Find where the given text appears and provide that cell's center as (X, Y) coordinate. 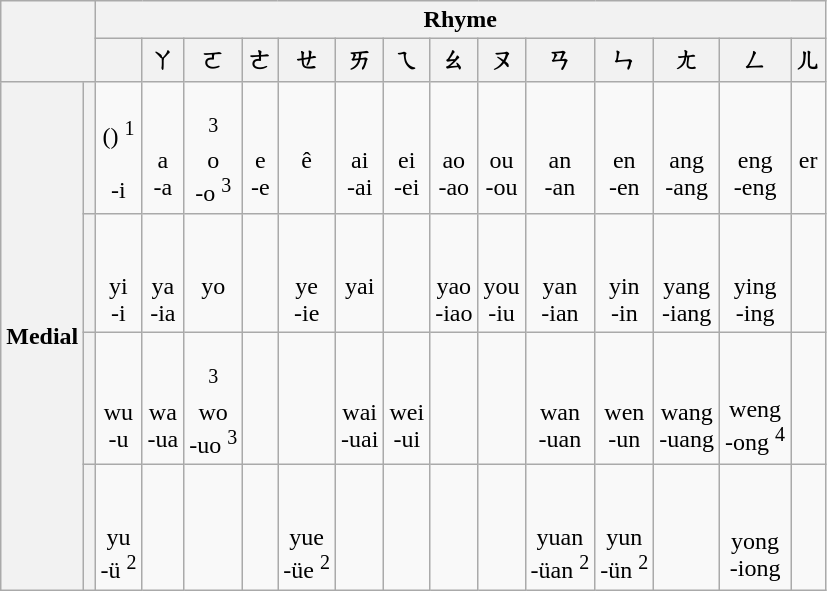
yue-üe 2 (307, 528)
yan-ian (560, 272)
wang-uang (687, 398)
ya-ia (163, 272)
wu-u (118, 398)
ㄦ (808, 60)
wei-ui (407, 398)
wen-un (624, 398)
ㄥ (756, 60)
3o-o 3 (214, 147)
yin-in (624, 272)
ㄜ (260, 60)
Medial (42, 336)
ㄛ (214, 60)
yai (360, 272)
ye-ie (307, 272)
ㄤ (687, 60)
wan-uan (560, 398)
you-iu (502, 272)
eng-eng (756, 147)
yao-iao (454, 272)
wa-ua (163, 398)
e-e (260, 147)
ㄡ (502, 60)
en-en (624, 147)
yun-ün 2 (624, 528)
ang-ang (687, 147)
yuan-üan 2 (560, 528)
3wo-uo 3 (214, 398)
ying-ing (756, 272)
ㄟ (407, 60)
yang-iang (687, 272)
er (808, 147)
ou-ou (502, 147)
ㄣ (624, 60)
wai-uai (360, 398)
() 1-i (118, 147)
a-a (163, 147)
Rhyme (460, 20)
ㄠ (454, 60)
ㄞ (360, 60)
ㄝ (307, 60)
ai-ai (360, 147)
yi-i (118, 272)
yong-iong (756, 528)
yo (214, 272)
ao-ao (454, 147)
ㄚ (163, 60)
weng-ong 4 (756, 398)
yu-ü 2 (118, 528)
ㄢ (560, 60)
an-an (560, 147)
ei-ei (407, 147)
ê (307, 147)
